Provide the (X, Y) coordinate of the cell's center where the given text is located.  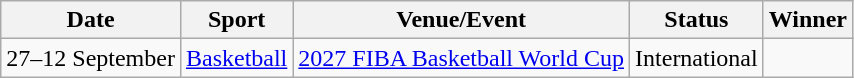
Date (91, 20)
Sport (236, 20)
Basketball (236, 58)
2027 FIBA Basketball World Cup (462, 58)
Venue/Event (462, 20)
Winner (808, 20)
Status (697, 20)
International (697, 58)
27–12 September (91, 58)
